Locate the cell with the specified text and output its [x, y] center coordinate. 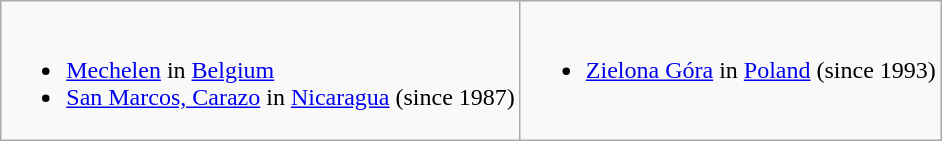
Mechelen in Belgium San Marcos, Carazo in Nicaragua (since 1987) [261, 71]
Zielona Góra in Poland (since 1993) [730, 71]
